Find where the given text appears and provide that cell's center as (x, y) coordinate. 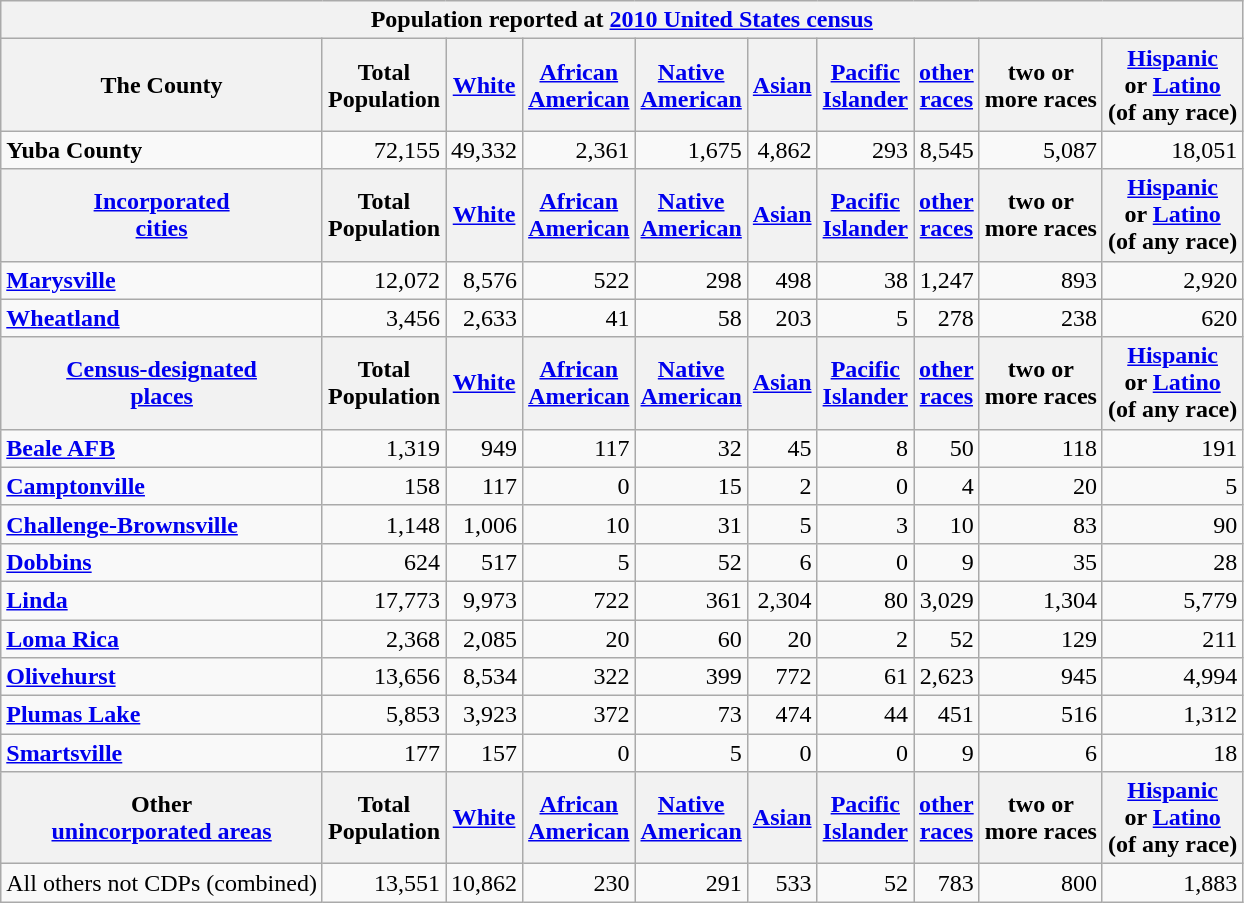
13,551 (384, 883)
Wheatland (162, 318)
498 (782, 280)
2,361 (579, 150)
129 (1040, 639)
31 (691, 524)
783 (947, 883)
3,456 (384, 318)
893 (1040, 280)
8 (865, 448)
5,087 (1040, 150)
451 (947, 715)
17,773 (384, 600)
945 (1040, 677)
Dobbins (162, 562)
230 (579, 883)
4 (947, 486)
61 (865, 677)
516 (1040, 715)
157 (484, 753)
8,534 (484, 677)
80 (865, 600)
18,051 (1172, 150)
The County (162, 85)
291 (691, 883)
90 (1172, 524)
50 (947, 448)
1,319 (384, 448)
620 (1172, 318)
72,155 (384, 150)
Loma Rica (162, 639)
18 (1172, 753)
211 (1172, 639)
Incorporatedcities (162, 215)
3,029 (947, 600)
278 (947, 318)
10,862 (484, 883)
517 (484, 562)
298 (691, 280)
533 (782, 883)
1,312 (1172, 715)
44 (865, 715)
4,994 (1172, 677)
All others not CDPs (combined) (162, 883)
8,545 (947, 150)
45 (782, 448)
58 (691, 318)
158 (384, 486)
1,883 (1172, 883)
361 (691, 600)
Otherunincorporated areas (162, 818)
372 (579, 715)
49,332 (484, 150)
41 (579, 318)
13,656 (384, 677)
177 (384, 753)
2,368 (384, 639)
1,675 (691, 150)
Census-designatedplaces (162, 383)
2,085 (484, 639)
522 (579, 280)
Plumas Lake (162, 715)
772 (782, 677)
203 (782, 318)
Yuba County (162, 150)
3 (865, 524)
35 (1040, 562)
118 (1040, 448)
293 (865, 150)
1,148 (384, 524)
Marysville (162, 280)
3,923 (484, 715)
1,006 (484, 524)
191 (1172, 448)
722 (579, 600)
15 (691, 486)
2,920 (1172, 280)
1,304 (1040, 600)
8,576 (484, 280)
800 (1040, 883)
Linda (162, 600)
474 (782, 715)
Beale AFB (162, 448)
32 (691, 448)
83 (1040, 524)
28 (1172, 562)
Population reported at 2010 United States census (622, 20)
60 (691, 639)
9,973 (484, 600)
5,853 (384, 715)
73 (691, 715)
624 (384, 562)
Challenge-Brownsville (162, 524)
Smartsville (162, 753)
399 (691, 677)
5,779 (1172, 600)
Camptonville (162, 486)
2,623 (947, 677)
2,304 (782, 600)
4,862 (782, 150)
12,072 (384, 280)
2,633 (484, 318)
322 (579, 677)
1,247 (947, 280)
238 (1040, 318)
949 (484, 448)
38 (865, 280)
Olivehurst (162, 677)
